Provide the (x, y) coordinate of the cell's center where the given text is located.  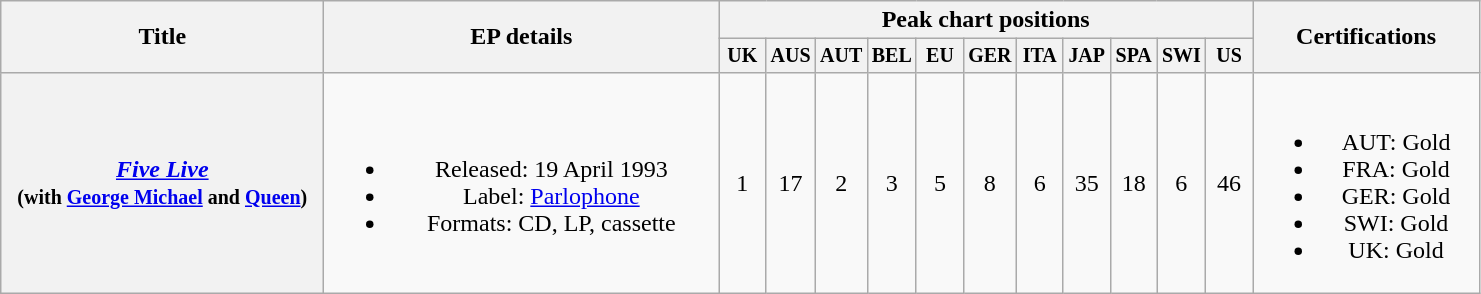
Five Live(with George Michael and Queen) (162, 182)
1 (742, 182)
EU (940, 56)
Released: 19 April 1993Label: ParlophoneFormats: CD, LP, cassette (522, 182)
17 (790, 182)
35 (1086, 182)
EP details (522, 37)
US (1230, 56)
AUS (790, 56)
SWI (1181, 56)
SPA (1134, 56)
AUT (841, 56)
18 (1134, 182)
GER (990, 56)
46 (1230, 182)
Certifications (1366, 37)
ITA (1040, 56)
Peak chart positions (986, 20)
JAP (1086, 56)
Title (162, 37)
AUT: GoldFRA: GoldGER: GoldSWI: GoldUK: Gold (1366, 182)
8 (990, 182)
BEL (892, 56)
UK (742, 56)
2 (841, 182)
3 (892, 182)
5 (940, 182)
